Pinpoint the cell where the given text exists, returning its (X, Y) midpoint coordinate. 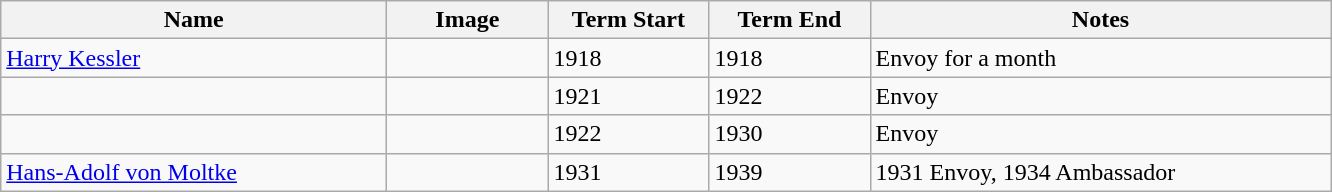
1931 Envoy, 1934 Ambassador (1100, 172)
Envoy for a month (1100, 58)
Term Start (628, 20)
Term End (790, 20)
1939 (790, 172)
1930 (790, 134)
1921 (628, 96)
Hans-Adolf von Moltke (194, 172)
Harry Kessler (194, 58)
Notes (1100, 20)
Image (468, 20)
1931 (628, 172)
Name (194, 20)
